Find where the given text appears and provide that cell's center as [X, Y] coordinate. 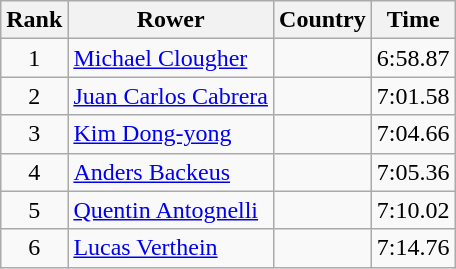
1 [34, 58]
Lucas Verthein [171, 248]
4 [34, 172]
Kim Dong-yong [171, 134]
Juan Carlos Cabrera [171, 96]
5 [34, 210]
Quentin Antognelli [171, 210]
Anders Backeus [171, 172]
Rower [171, 20]
6 [34, 248]
Rank [34, 20]
3 [34, 134]
7:01.58 [413, 96]
7:14.76 [413, 248]
6:58.87 [413, 58]
2 [34, 96]
7:10.02 [413, 210]
Country [323, 20]
Michael Clougher [171, 58]
Time [413, 20]
7:05.36 [413, 172]
7:04.66 [413, 134]
